Search for the cell housing the specified text and yield its (X, Y) center coordinate. 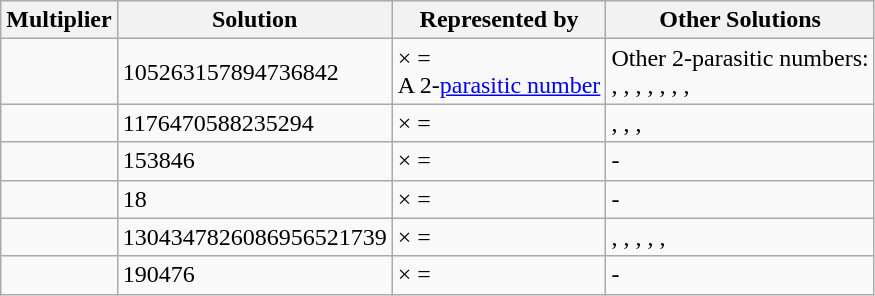
× = A 2-parasitic number (499, 72)
190476 (254, 275)
105263157894736842 (254, 72)
Multiplier (59, 20)
, , , (740, 123)
, , , , , (740, 237)
Other Solutions (740, 20)
Other 2-parasitic numbers:, , , , , , , (740, 72)
1304347826086956521739 (254, 237)
Represented by (499, 20)
1176470588235294 (254, 123)
Solution (254, 20)
153846 (254, 161)
18 (254, 199)
